Return (x, y) of the center of cell containing provided text 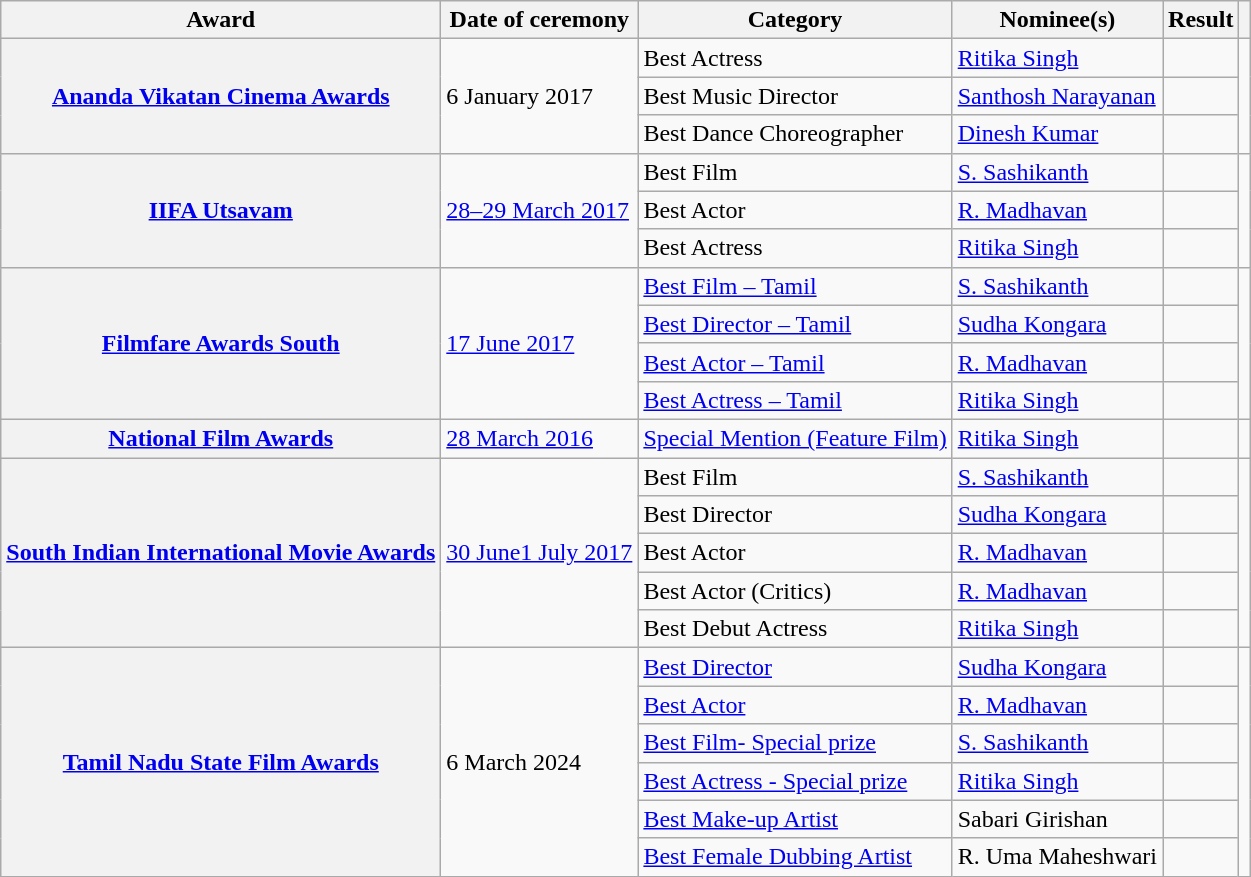
28 March 2016 (540, 438)
National Film Awards (221, 438)
Best Female Dubbing Artist (795, 857)
Filmfare Awards South (221, 343)
Best Film- Special prize (795, 743)
Best Film – Tamil (795, 286)
IIFA Utsavam (221, 210)
Best Actress - Special prize (795, 781)
6 January 2017 (540, 96)
6 March 2024 (540, 762)
Best Make-up Artist (795, 819)
Best Debut Actress (795, 629)
28–29 March 2017 (540, 210)
Dinesh Kumar (1057, 134)
Category (795, 20)
Award (221, 20)
Best Dance Choreographer (795, 134)
Santhosh Narayanan (1057, 96)
Ananda Vikatan Cinema Awards (221, 96)
30 June1 July 2017 (540, 553)
Best Actor – Tamil (795, 362)
Best Actress – Tamil (795, 400)
Nominee(s) (1057, 20)
Special Mention (Feature Film) (795, 438)
Best Director – Tamil (795, 324)
Best Music Director (795, 96)
17 June 2017 (540, 343)
Result (1201, 20)
Sabari Girishan (1057, 819)
R. Uma Maheshwari (1057, 857)
Date of ceremony (540, 20)
Best Actor (Critics) (795, 591)
Tamil Nadu State Film Awards (221, 762)
South Indian International Movie Awards (221, 553)
